Detect which cell encompasses the target text, then output its (X, Y) center coordinate. 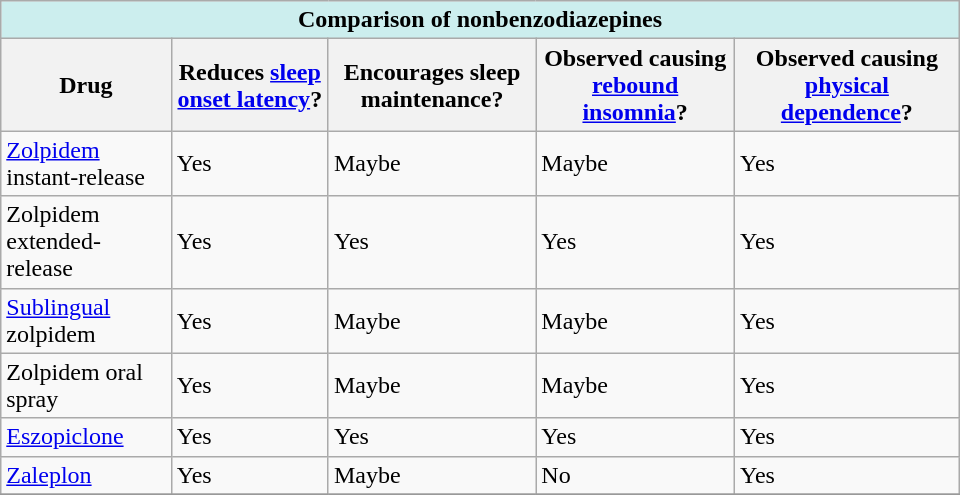
Comparison of nonbenzodiazepines (480, 20)
Zaleplon (86, 475)
Encourages sleep maintenance? (432, 85)
Zolpidem instant-release (86, 164)
No (636, 475)
Zolpidem extended-release (86, 242)
Eszopiclone (86, 437)
Observed causing rebound insomnia? (636, 85)
Reduces sleep onset latency? (250, 85)
Observed causing physical dependence? (848, 85)
Zolpidem oral spray (86, 386)
Sublingual zolpidem (86, 320)
Drug (86, 85)
